Pinpoint the cell where the given text exists, returning its [X, Y] midpoint coordinate. 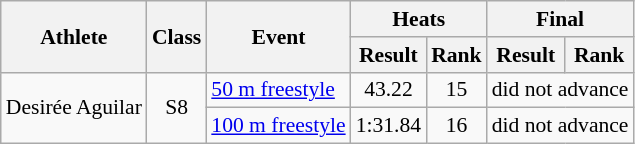
15 [456, 90]
Event [278, 36]
16 [456, 126]
Desirée Aguilar [74, 108]
43.22 [388, 90]
Athlete [74, 36]
Class [176, 36]
1:31.84 [388, 126]
Final [560, 19]
Heats [419, 19]
100 m freestyle [278, 126]
50 m freestyle [278, 90]
S8 [176, 108]
